Scan for the cell matching the given text and deliver its (x, y) coordinate at center. 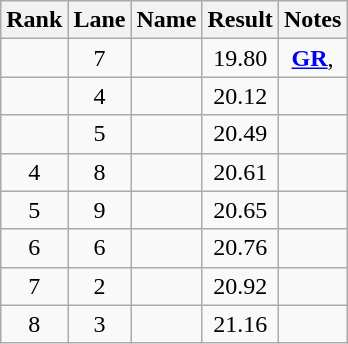
19.80 (240, 58)
20.65 (240, 210)
3 (100, 324)
9 (100, 210)
20.12 (240, 96)
20.61 (240, 172)
Lane (100, 20)
21.16 (240, 324)
20.49 (240, 134)
GR, (312, 58)
Result (240, 20)
2 (100, 286)
20.92 (240, 286)
Name (166, 20)
20.76 (240, 248)
Rank (34, 20)
Notes (312, 20)
